Determine the (X, Y) coordinate at the center of the cell enclosing the given text.  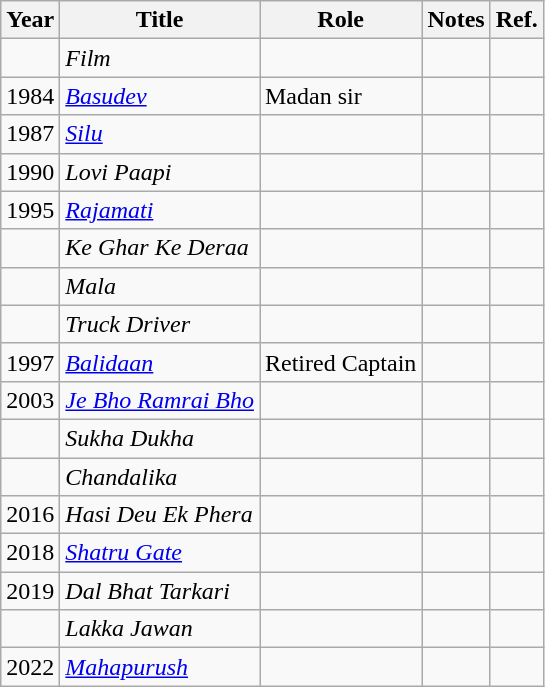
Truck Driver (160, 324)
1995 (30, 210)
2018 (30, 553)
Mala (160, 286)
2016 (30, 515)
2003 (30, 400)
Silu (160, 134)
Notes (456, 20)
Dal Bhat Tarkari (160, 591)
Chandalika (160, 477)
Shatru Gate (160, 553)
Ref. (516, 20)
Je Bho Ramrai Bho (160, 400)
1984 (30, 96)
Lovi Paapi (160, 172)
Balidaan (160, 362)
2022 (30, 667)
2019 (30, 591)
Lakka Jawan (160, 629)
1990 (30, 172)
Mahapurush (160, 667)
1987 (30, 134)
Madan sir (341, 96)
Ke Ghar Ke Deraa (160, 248)
Year (30, 20)
Basudev (160, 96)
Sukha Dukha (160, 438)
Retired Captain (341, 362)
Role (341, 20)
1997 (30, 362)
Rajamati (160, 210)
Hasi Deu Ek Phera (160, 515)
Title (160, 20)
Film (160, 58)
